Search for the cell housing the specified text and yield its [X, Y] center coordinate. 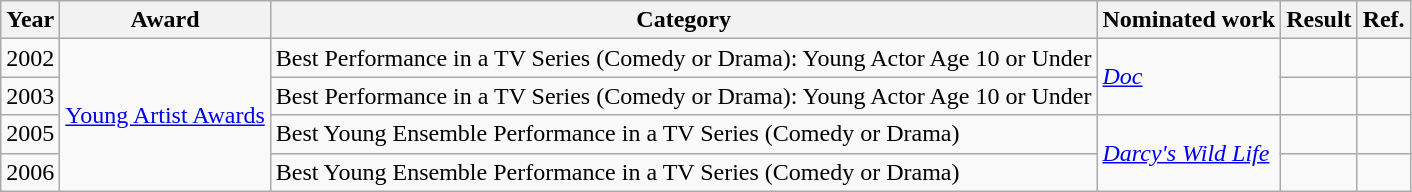
Nominated work [1189, 20]
Ref. [1384, 20]
2002 [30, 58]
2003 [30, 96]
Doc [1189, 77]
2006 [30, 172]
Year [30, 20]
Category [684, 20]
Young Artist Awards [165, 115]
2005 [30, 134]
Result [1319, 20]
Award [165, 20]
Darcy's Wild Life [1189, 153]
